Detect which cell encompasses the target text, then output its (X, Y) center coordinate. 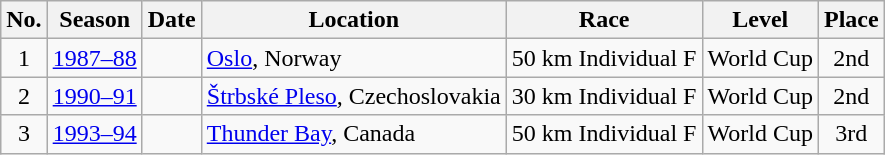
Location (354, 20)
1990–91 (94, 96)
Štrbské Pleso, Czechoslovakia (354, 96)
Place (851, 20)
Date (172, 20)
3 (24, 134)
Level (760, 20)
1993–94 (94, 134)
1 (24, 58)
30 km Individual F (604, 96)
Season (94, 20)
No. (24, 20)
2 (24, 96)
3rd (851, 134)
1987–88 (94, 58)
Race (604, 20)
Thunder Bay, Canada (354, 134)
Oslo, Norway (354, 58)
